Provide the (X, Y) coordinate of the cell's center where the given text is located.  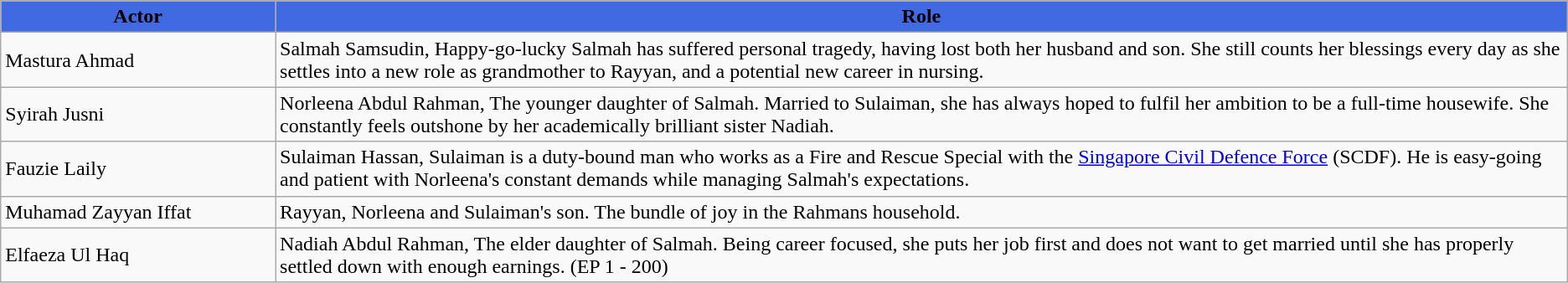
Fauzie Laily (138, 169)
Role (921, 17)
Rayyan, Norleena and Sulaiman's son. The bundle of joy in the Rahmans household. (921, 212)
Elfaeza Ul Haq (138, 255)
Mastura Ahmad (138, 60)
Actor (138, 17)
Syirah Jusni (138, 114)
Muhamad Zayyan Iffat (138, 212)
